Determine the (x, y) coordinate at the center of the cell enclosing the given text.  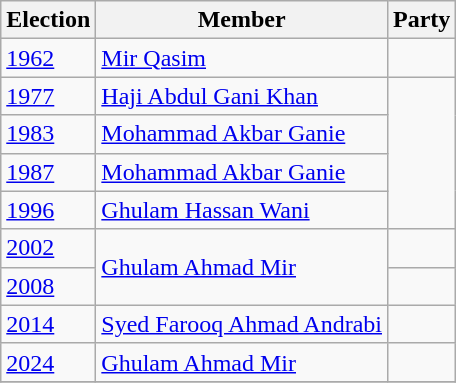
Haji Abdul Gani Khan (242, 96)
2002 (48, 248)
2014 (48, 324)
1962 (48, 58)
1977 (48, 96)
2024 (48, 362)
1996 (48, 210)
Syed Farooq Ahmad Andrabi (242, 324)
1987 (48, 172)
Member (242, 20)
Ghulam Hassan Wani (242, 210)
Mir Qasim (242, 58)
2008 (48, 286)
Election (48, 20)
1983 (48, 134)
Party (422, 20)
